Locate the cell with the specified text and output its (x, y) center coordinate. 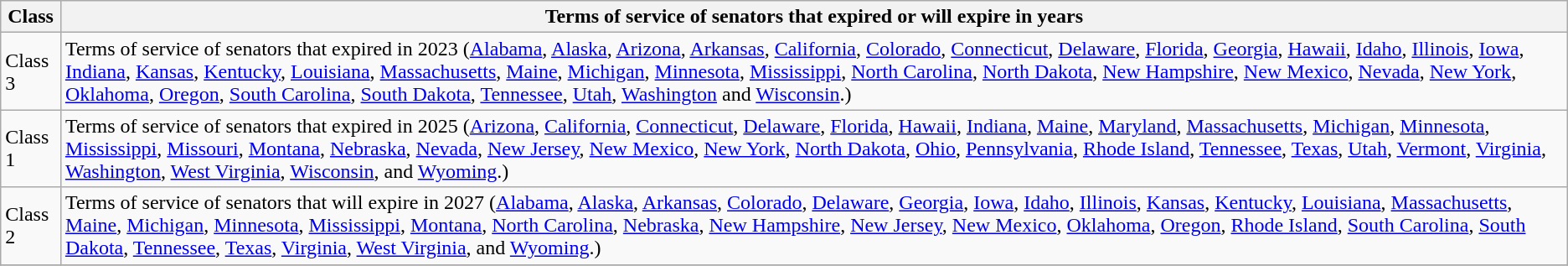
Class 2 (31, 226)
Class (31, 17)
Class 1 (31, 149)
Terms of service of senators that expired or will expire in years (814, 17)
Class 3 (31, 71)
